Find where the given text appears and provide that cell's center as [X, Y] coordinate. 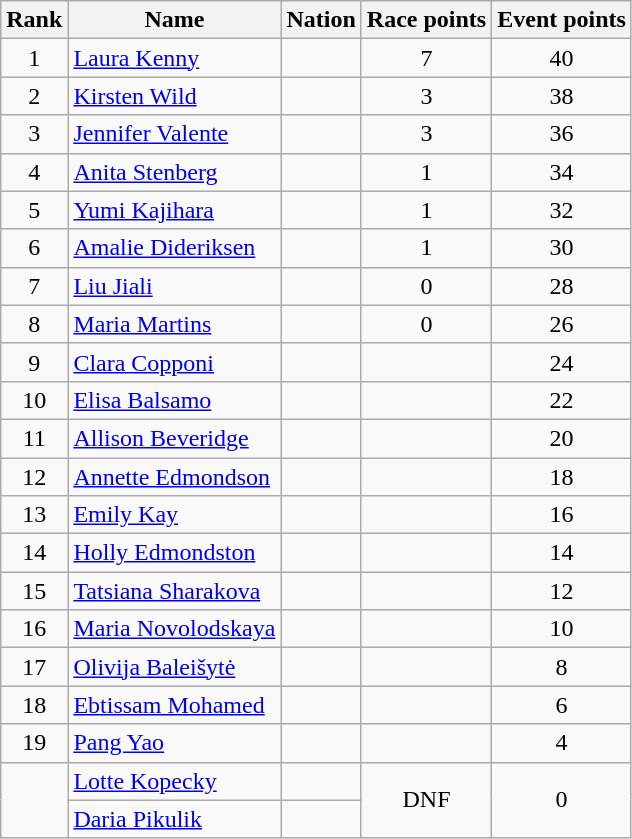
Event points [562, 20]
Emily Kay [174, 515]
24 [562, 362]
2 [34, 96]
32 [562, 210]
Allison Beveridge [174, 438]
Maria Martins [174, 324]
9 [34, 362]
Olivija Baleišytė [174, 667]
Name [174, 20]
Nation [321, 20]
22 [562, 400]
Rank [34, 20]
40 [562, 58]
34 [562, 172]
Yumi Kajihara [174, 210]
11 [34, 438]
Lotte Kopecky [174, 781]
Jennifer Valente [174, 134]
Amalie Dideriksen [174, 248]
Race points [426, 20]
26 [562, 324]
Elisa Balsamo [174, 400]
15 [34, 591]
19 [34, 743]
Liu Jiali [174, 286]
5 [34, 210]
Daria Pikulik [174, 819]
DNF [426, 800]
36 [562, 134]
38 [562, 96]
13 [34, 515]
Annette Edmondson [174, 477]
30 [562, 248]
28 [562, 286]
Clara Copponi [174, 362]
Holly Edmondston [174, 553]
Maria Novolodskaya [174, 629]
Ebtissam Mohamed [174, 705]
17 [34, 667]
Pang Yao [174, 743]
Laura Kenny [174, 58]
20 [562, 438]
Kirsten Wild [174, 96]
Anita Stenberg [174, 172]
Tatsiana Sharakova [174, 591]
